Return [x, y] of the center of cell containing provided text 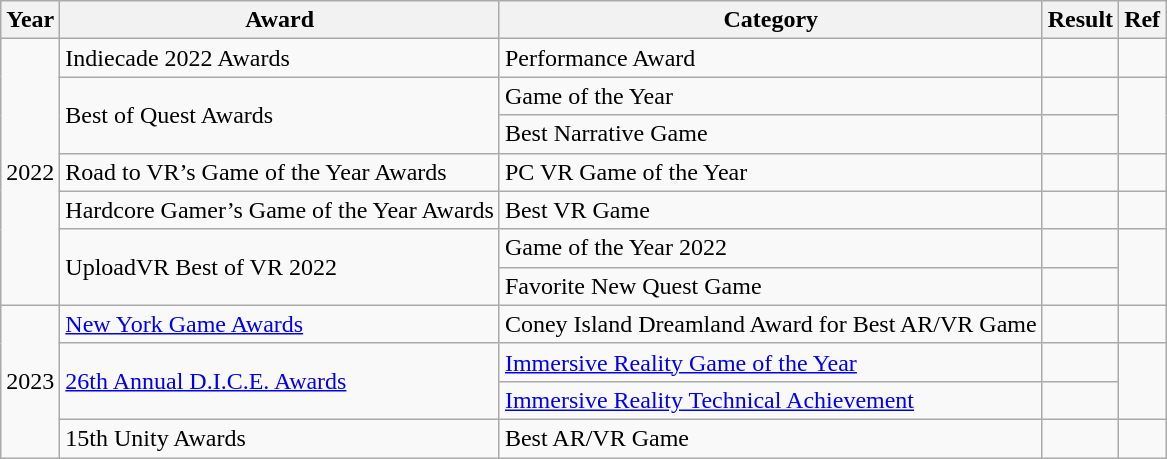
Favorite New Quest Game [770, 286]
Ref [1142, 20]
Game of the Year 2022 [770, 248]
New York Game Awards [280, 324]
Category [770, 20]
UploadVR Best of VR 2022 [280, 267]
2023 [30, 381]
Award [280, 20]
Immersive Reality Technical Achievement [770, 400]
Best AR/VR Game [770, 438]
Performance Award [770, 58]
15th Unity Awards [280, 438]
Hardcore Gamer’s Game of the Year Awards [280, 210]
PC VR Game of the Year [770, 172]
2022 [30, 172]
26th Annual D.I.C.E. Awards [280, 381]
Best VR Game [770, 210]
Game of the Year [770, 96]
Year [30, 20]
Indiecade 2022 Awards [280, 58]
Immersive Reality Game of the Year [770, 362]
Result [1080, 20]
Best of Quest Awards [280, 115]
Coney Island Dreamland Award for Best AR/VR Game [770, 324]
Road to VR’s Game of the Year Awards [280, 172]
Best Narrative Game [770, 134]
